Find where the given text appears and provide that cell's center as (x, y) coordinate. 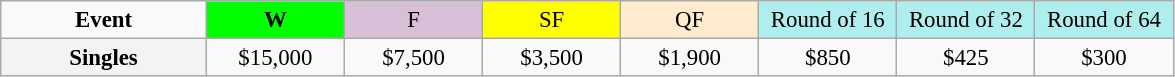
Round of 64 (1104, 20)
$300 (1104, 58)
Round of 32 (966, 20)
F (413, 20)
Event (104, 20)
Round of 16 (828, 20)
W (275, 20)
$850 (828, 58)
Singles (104, 58)
$3,500 (552, 58)
QF (690, 20)
$7,500 (413, 58)
$1,900 (690, 58)
SF (552, 20)
$15,000 (275, 58)
$425 (966, 58)
